Capture the cell that displays the provided text and extract its [x, y] central coordinate. 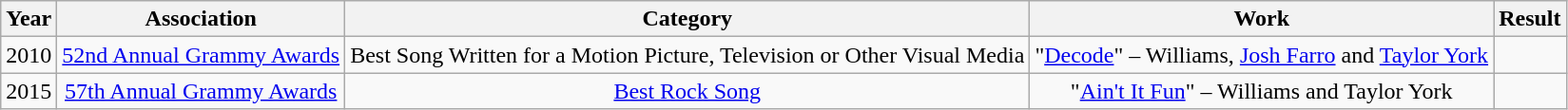
Best Song Written for a Motion Picture, Television or Other Visual Media [687, 55]
2015 [29, 91]
Work [1262, 19]
"Decode" – Williams, Josh Farro and Taylor York [1262, 55]
"Ain't It Fun" – Williams and Taylor York [1262, 91]
Result [1530, 19]
Category [687, 19]
Association [202, 19]
Best Rock Song [687, 91]
2010 [29, 55]
57th Annual Grammy Awards [202, 91]
Year [29, 19]
52nd Annual Grammy Awards [202, 55]
